From the cell containing the given text, extract its center point as (X, Y) coordinate. 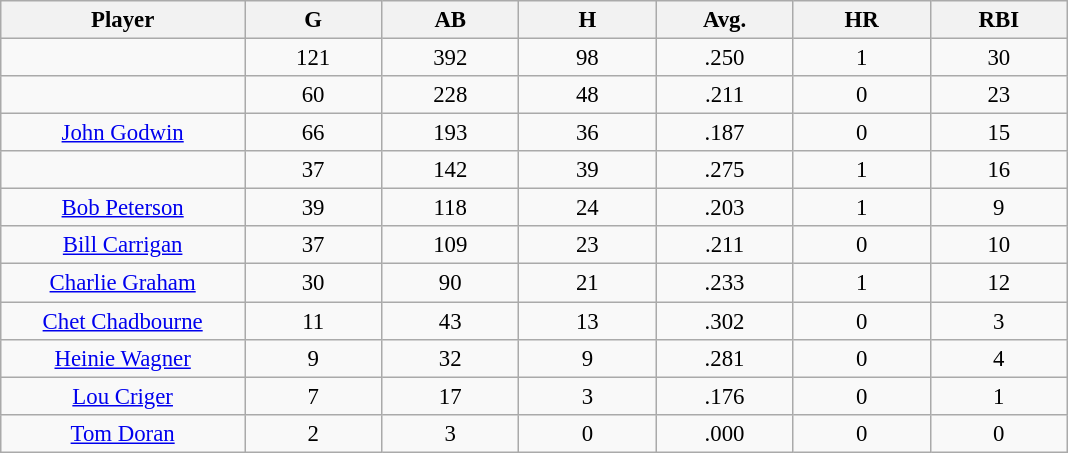
.275 (724, 170)
193 (450, 133)
Bob Peterson (123, 208)
.233 (724, 283)
Bill Carrigan (123, 245)
Chet Chadbourne (123, 321)
.203 (724, 208)
RBI (998, 20)
.176 (724, 396)
17 (450, 396)
.250 (724, 58)
HR (862, 20)
109 (450, 245)
118 (450, 208)
.000 (724, 433)
16 (998, 170)
2 (314, 433)
24 (588, 208)
90 (450, 283)
32 (450, 358)
142 (450, 170)
15 (998, 133)
121 (314, 58)
21 (588, 283)
.187 (724, 133)
48 (588, 95)
11 (314, 321)
7 (314, 396)
228 (450, 95)
John Godwin (123, 133)
G (314, 20)
AB (450, 20)
Heinie Wagner (123, 358)
Lou Criger (123, 396)
.281 (724, 358)
Player (123, 20)
36 (588, 133)
Charlie Graham (123, 283)
392 (450, 58)
10 (998, 245)
13 (588, 321)
Tom Doran (123, 433)
43 (450, 321)
60 (314, 95)
Avg. (724, 20)
98 (588, 58)
H (588, 20)
4 (998, 358)
.302 (724, 321)
12 (998, 283)
66 (314, 133)
